For the text-containing cell, return its midpoint in (x, y) coordinate format. 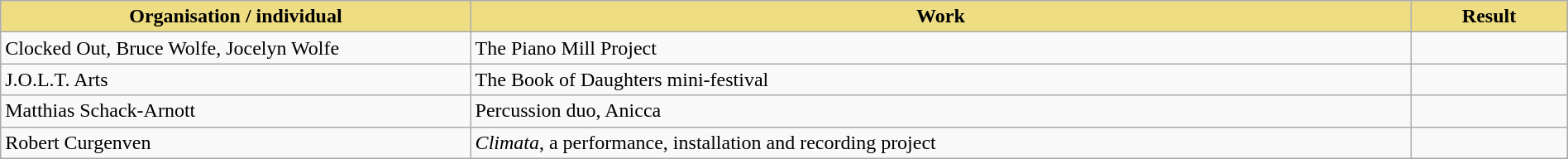
The Piano Mill Project (941, 48)
Percussion duo, Anicca (941, 111)
Work (941, 17)
Clocked Out, Bruce Wolfe, Jocelyn Wolfe (236, 48)
J.O.L.T. Arts (236, 79)
Result (1489, 17)
Climata, a performance, installation and recording project (941, 142)
Matthias Schack-Arnott (236, 111)
Organisation / individual (236, 17)
Robert Curgenven (236, 142)
The Book of Daughters mini-festival (941, 79)
